Locate the cell with the specified text and output its [x, y] center coordinate. 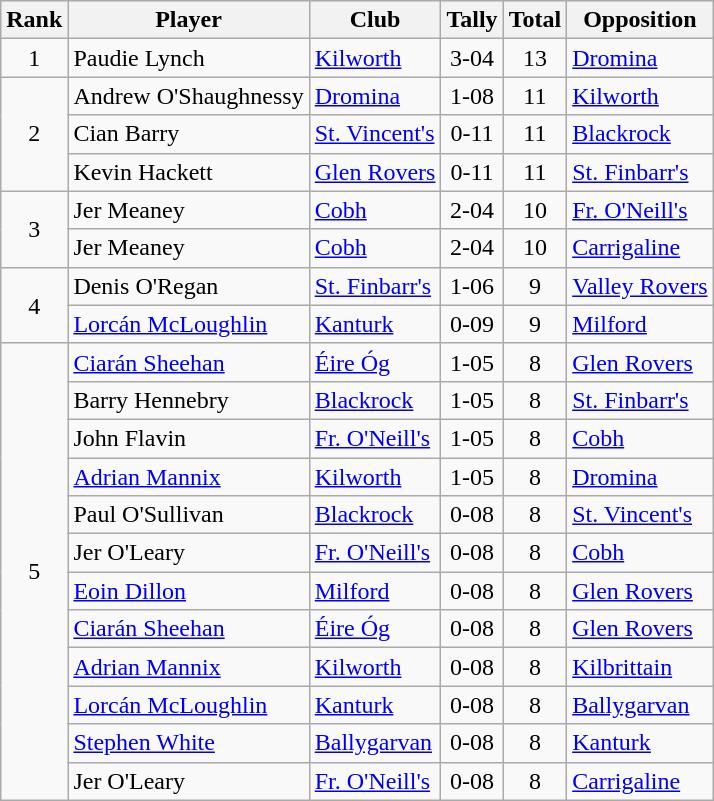
Denis O'Regan [188, 286]
3 [34, 229]
Stephen White [188, 743]
1-06 [472, 286]
Paudie Lynch [188, 58]
John Flavin [188, 438]
13 [535, 58]
Kilbrittain [640, 667]
Opposition [640, 20]
Paul O'Sullivan [188, 515]
Eoin Dillon [188, 591]
1 [34, 58]
5 [34, 572]
Kevin Hackett [188, 172]
Cian Barry [188, 134]
Barry Hennebry [188, 400]
Andrew O'Shaughnessy [188, 96]
Player [188, 20]
Rank [34, 20]
1-08 [472, 96]
Club [375, 20]
Valley Rovers [640, 286]
2 [34, 134]
4 [34, 305]
Total [535, 20]
0-09 [472, 324]
3-04 [472, 58]
Tally [472, 20]
